Pinpoint the cell where the given text exists, returning its [x, y] midpoint coordinate. 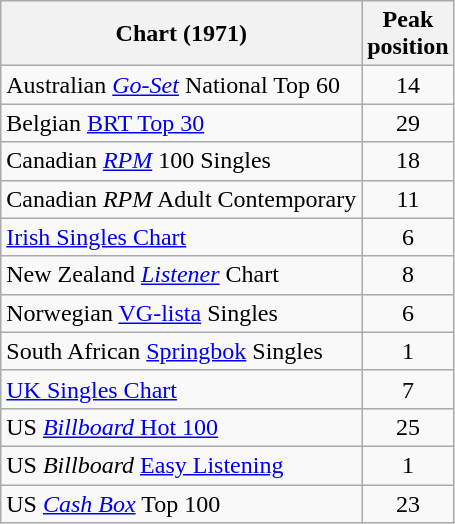
23 [408, 503]
Australian Go-Set National Top 60 [182, 85]
14 [408, 85]
US Cash Box Top 100 [182, 503]
Canadian RPM 100 Singles [182, 161]
18 [408, 161]
US Billboard Easy Listening [182, 465]
Belgian BRT Top 30 [182, 123]
8 [408, 275]
South African Springbok Singles [182, 351]
Peakposition [408, 34]
Norwegian VG-lista Singles [182, 313]
Irish Singles Chart [182, 237]
Chart (1971) [182, 34]
25 [408, 427]
11 [408, 199]
US Billboard Hot 100 [182, 427]
Canadian RPM Adult Contemporary [182, 199]
7 [408, 389]
29 [408, 123]
New Zealand Listener Chart [182, 275]
UK Singles Chart [182, 389]
